For the text-containing cell, return its midpoint in (X, Y) coordinate format. 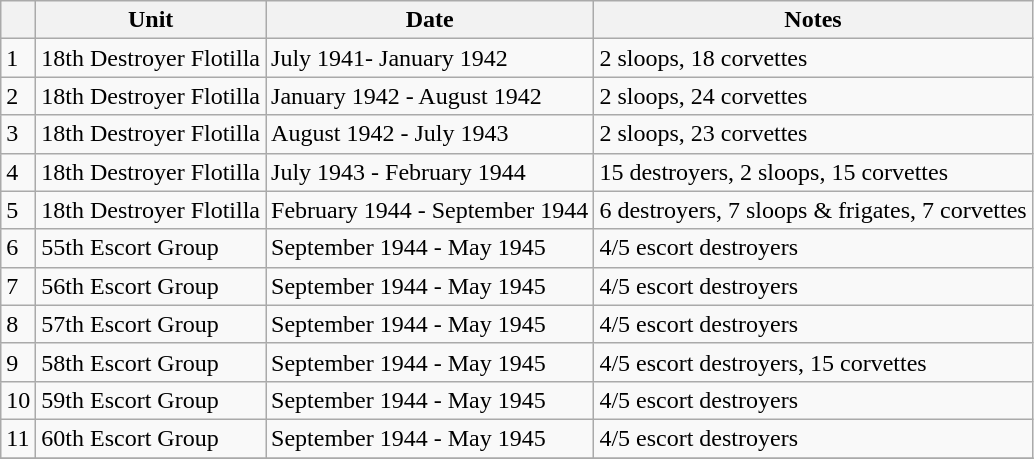
10 (18, 400)
15 destroyers, 2 sloops, 15 corvettes (813, 172)
57th Escort Group (151, 324)
11 (18, 438)
7 (18, 286)
2 sloops, 24 corvettes (813, 96)
55th Escort Group (151, 248)
1 (18, 58)
5 (18, 210)
8 (18, 324)
Date (430, 20)
February 1944 - September 1944 (430, 210)
6 destroyers, 7 sloops & frigates, 7 corvettes (813, 210)
August 1942 - July 1943 (430, 134)
4 (18, 172)
Notes (813, 20)
2 (18, 96)
60th Escort Group (151, 438)
6 (18, 248)
4/5 escort destroyers, 15 corvettes (813, 362)
9 (18, 362)
3 (18, 134)
2 sloops, 18 corvettes (813, 58)
July 1941- January 1942 (430, 58)
58th Escort Group (151, 362)
Unit (151, 20)
59th Escort Group (151, 400)
56th Escort Group (151, 286)
January 1942 - August 1942 (430, 96)
July 1943 - February 1944 (430, 172)
2 sloops, 23 corvettes (813, 134)
